Scan for the cell matching the given text and deliver its (X, Y) coordinate at center. 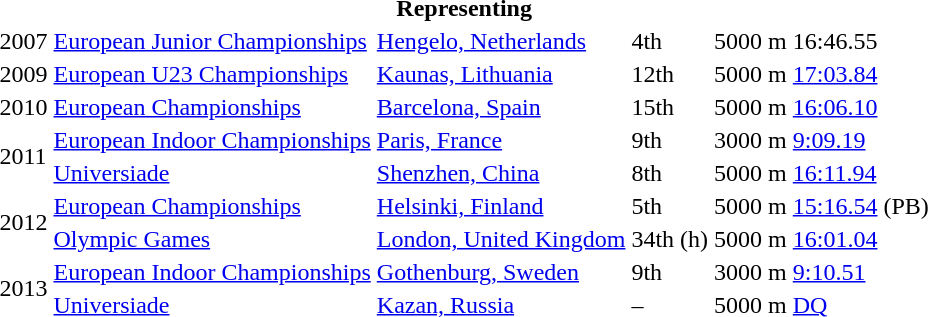
Universiade (212, 173)
8th (670, 173)
London, United Kingdom (501, 239)
European U23 Championships (212, 74)
Paris, France (501, 140)
European Junior Championships (212, 41)
Olympic Games (212, 239)
Gothenburg, Sweden (501, 272)
5th (670, 206)
Hengelo, Netherlands (501, 41)
34th (h) (670, 239)
Barcelona, Spain (501, 107)
12th (670, 74)
Helsinki, Finland (501, 206)
Shenzhen, China (501, 173)
Kaunas, Lithuania (501, 74)
15th (670, 107)
4th (670, 41)
